Output the (X, Y) coordinate of the center of the cell containing the given text.  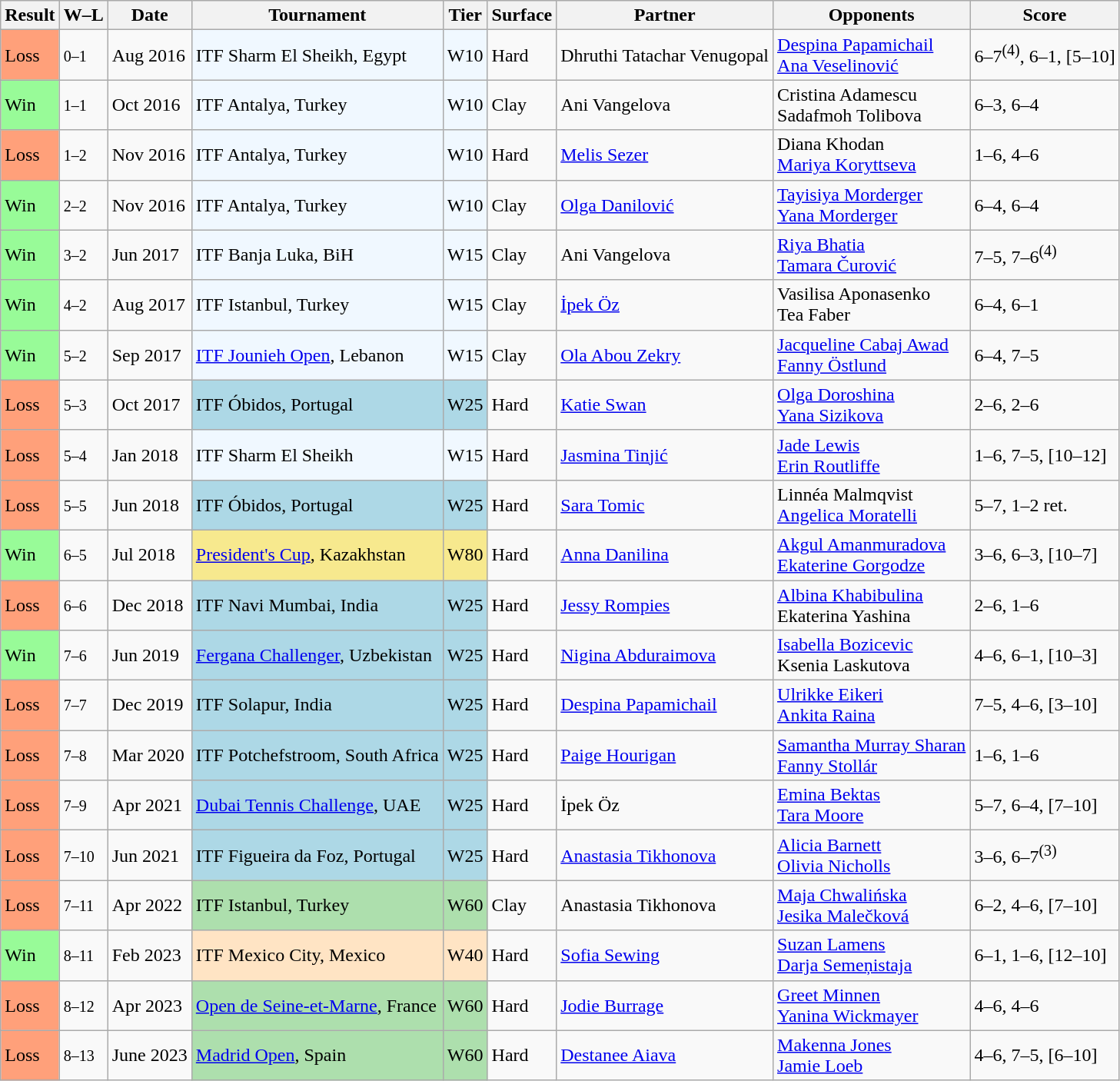
Makenna Jones Jamie Loeb (872, 1055)
7–8 (83, 755)
Jun 2018 (149, 504)
5–2 (83, 355)
Ulrikke Eikeri Ankita Raina (872, 706)
Opponents (872, 15)
Madrid Open, Spain (317, 1055)
6–4, 6–4 (1045, 205)
Jade Lewis Erin Routliffe (872, 455)
Olga Doroshina Yana Sizikova (872, 404)
Emina Bektas Tara Moore (872, 806)
1–1 (83, 105)
5–7, 1–2 ret. (1045, 504)
5–4 (83, 455)
Samantha Murray Sharan Fanny Stollár (872, 755)
W80 (465, 555)
ITF Sharm El Sheikh, Egypt (317, 55)
Jessy Rompies (665, 604)
Apr 2023 (149, 1006)
2–2 (83, 205)
Sofia Sewing (665, 955)
Dec 2019 (149, 706)
Jodie Burrage (665, 1006)
7–5, 7–6(4) (1045, 255)
6–3, 6–4 (1045, 105)
Oct 2017 (149, 404)
ITF Jounieh Open, Lebanon (317, 355)
Anna Danilina (665, 555)
4–6, 6–1, [10–3] (1045, 655)
Jun 2019 (149, 655)
Greet Minnen Yanina Wickmayer (872, 1006)
Linnéa Malmqvist Angelica Moratelli (872, 504)
Apr 2022 (149, 906)
6–1, 1–6, [12–10] (1045, 955)
Akgul Amanmuradova Ekaterine Gorgodze (872, 555)
Sep 2017 (149, 355)
Feb 2023 (149, 955)
Despina Papamichail Ana Veselinović (872, 55)
Katie Swan (665, 404)
ITF Banja Luka, BiH (317, 255)
7–9 (83, 806)
3–6, 6–7(3) (1045, 855)
Cristina Adamescu Sadafmoh Tolibova (872, 105)
President's Cup, Kazakhstan (317, 555)
ITF Potchefstroom, South Africa (317, 755)
ITF Figueira da Foz, Portugal (317, 855)
7–5, 4–6, [3–10] (1045, 706)
5–3 (83, 404)
4–6, 7–5, [6–10] (1045, 1055)
7–7 (83, 706)
Alicia Barnett Olivia Nicholls (872, 855)
0–1 (83, 55)
3–6, 6–3, [10–7] (1045, 555)
Tayisiya Morderger Yana Morderger (872, 205)
Jun 2021 (149, 855)
Riya Bhatia Tamara Čurović (872, 255)
Mar 2020 (149, 755)
Diana Khodan Mariya Koryttseva (872, 155)
ITF Mexico City, Mexico (317, 955)
Tier (465, 15)
Paige Hourigan (665, 755)
3–2 (83, 255)
Partner (665, 15)
4–6, 4–6 (1045, 1006)
Ola Abou Zekry (665, 355)
ITF Solapur, India (317, 706)
Melis Sezer (665, 155)
Date (149, 15)
ITF Sharm El Sheikh (317, 455)
Dec 2018 (149, 604)
Suzan Lamens Darja Semeņistaja (872, 955)
Result (30, 15)
Jan 2018 (149, 455)
Dubai Tennis Challenge, UAE (317, 806)
Jasmina Tinjić (665, 455)
Tournament (317, 15)
8–11 (83, 955)
Vasilisa Aponasenko Tea Faber (872, 304)
Apr 2021 (149, 806)
June 2023 (149, 1055)
6–4, 7–5 (1045, 355)
5–7, 6–4, [7–10] (1045, 806)
6–7(4), 6–1, [5–10] (1045, 55)
1–6, 1–6 (1045, 755)
6–5 (83, 555)
2–6, 1–6 (1045, 604)
Isabella Bozicevic Ksenia Laskutova (872, 655)
Aug 2016 (149, 55)
1–2 (83, 155)
5–5 (83, 504)
8–13 (83, 1055)
Sara Tomic (665, 504)
Aug 2017 (149, 304)
7–10 (83, 855)
ITF Navi Mumbai, India (317, 604)
6–4, 6–1 (1045, 304)
W40 (465, 955)
Jacqueline Cabaj Awad Fanny Östlund (872, 355)
Olga Danilović (665, 205)
Open de Seine-et-Marne, France (317, 1006)
Nigina Abduraimova (665, 655)
1–6, 7–5, [10–12] (1045, 455)
Jul 2018 (149, 555)
Albina Khabibulina Ekaterina Yashina (872, 604)
Dhruthi Tatachar Venugopal (665, 55)
4–2 (83, 304)
2–6, 2–6 (1045, 404)
Score (1045, 15)
Despina Papamichail (665, 706)
Destanee Aiava (665, 1055)
7–6 (83, 655)
W–L (83, 15)
Oct 2016 (149, 105)
Fergana Challenger, Uzbekistan (317, 655)
1–6, 4–6 (1045, 155)
7–11 (83, 906)
8–12 (83, 1006)
Surface (522, 15)
Maja Chwalińska Jesika Malečková (872, 906)
6–6 (83, 604)
Jun 2017 (149, 255)
6–2, 4–6, [7–10] (1045, 906)
